Capture the cell that displays the provided text and extract its [X, Y] central coordinate. 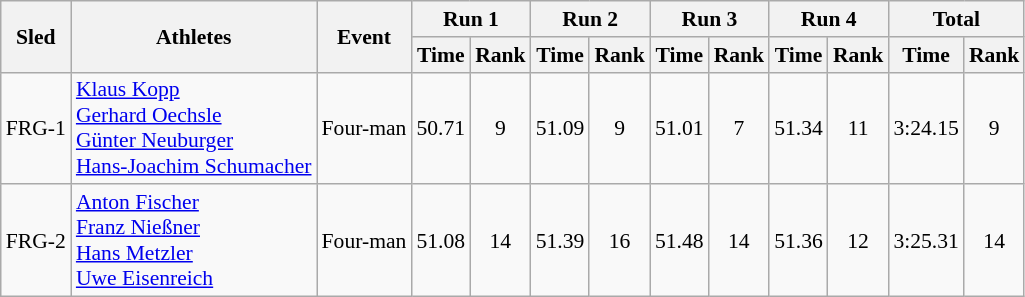
Anton FischerFranz NießnerHans MetzlerUwe Eisenreich [194, 241]
Klaus KoppGerhard OechsleGünter NeuburgerHans-Joachim Schumacher [194, 128]
Run 3 [710, 19]
16 [620, 241]
Athletes [194, 36]
51.36 [798, 241]
12 [858, 241]
Run 4 [828, 19]
51.34 [798, 128]
50.71 [440, 128]
FRG-1 [36, 128]
3:24.15 [926, 128]
11 [858, 128]
Run 1 [470, 19]
Total [956, 19]
3:25.31 [926, 241]
51.09 [560, 128]
51.39 [560, 241]
51.08 [440, 241]
Event [364, 36]
Sled [36, 36]
51.01 [680, 128]
7 [740, 128]
51.48 [680, 241]
FRG-2 [36, 241]
Run 2 [590, 19]
